Pinpoint the cell where the given text exists, returning its [x, y] midpoint coordinate. 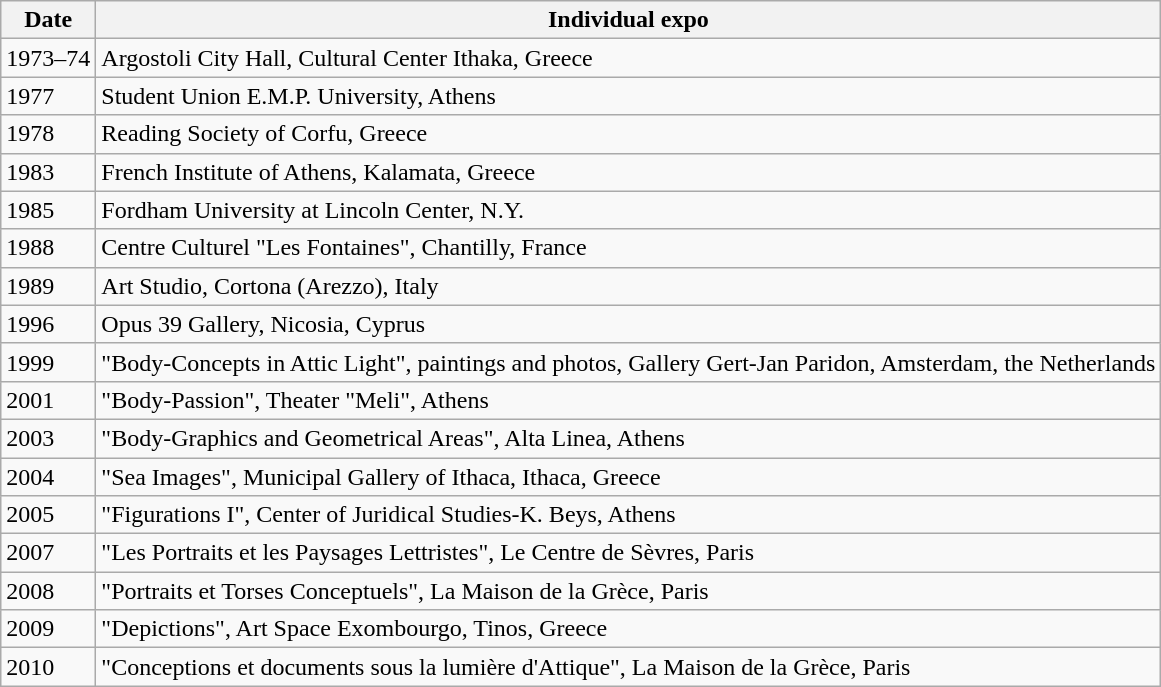
Fordham University at Lincoln Center, N.Y. [628, 210]
1977 [48, 96]
"Depictions", Art Space Exombourgo, Tinos, Greece [628, 629]
Individual expo [628, 20]
"Body-Passion", Theater "Meli", Athens [628, 400]
1999 [48, 362]
2008 [48, 591]
Date [48, 20]
1988 [48, 248]
"Les Portraits et les Paysages Lettristes", Le Centre de Sèvres, Paris [628, 553]
"Sea Images", Municipal Gallery of Ithaca, Ithaca, Greece [628, 477]
1985 [48, 210]
"Body-Concepts in Attic Light", paintings and photos, Gallery Gert-Jan Paridon, Amsterdam, the Netherlands [628, 362]
1996 [48, 324]
Argostoli City Hall, Cultural Center Ithaka, Greece [628, 58]
French Institute of Athens, Kalamata, Greece [628, 172]
Opus 39 Gallery, Nicosia, Cyprus [628, 324]
1978 [48, 134]
1983 [48, 172]
1989 [48, 286]
1973–74 [48, 58]
"Body-Graphics and Geometrical Areas", Alta Linea, Athens [628, 438]
Centre Culturel "Les Fontaines", Chantilly, France [628, 248]
Reading Society of Corfu, Greece [628, 134]
2005 [48, 515]
Student Union E.M.P. University, Athens [628, 96]
2010 [48, 667]
2004 [48, 477]
"Figurations I", Center of Juridical Studies-K. Beys, Athens [628, 515]
Art Studio, Cortona (Arezzo), Italy [628, 286]
2009 [48, 629]
"Portraits et Torses Conceptuels", La Maison de la Grèce, Paris [628, 591]
"Conceptions et documents sous la lumière d'Attique", La Maison de la Grèce, Paris [628, 667]
2007 [48, 553]
2003 [48, 438]
2001 [48, 400]
